Capture the cell that displays the provided text and extract its (X, Y) central coordinate. 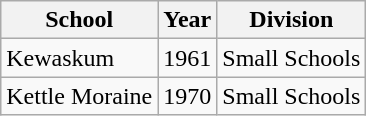
Year (188, 20)
Kettle Moraine (80, 96)
School (80, 20)
Kewaskum (80, 58)
1961 (188, 58)
1970 (188, 96)
Division (292, 20)
